Scan for the cell matching the given text and deliver its [X, Y] coordinate at center. 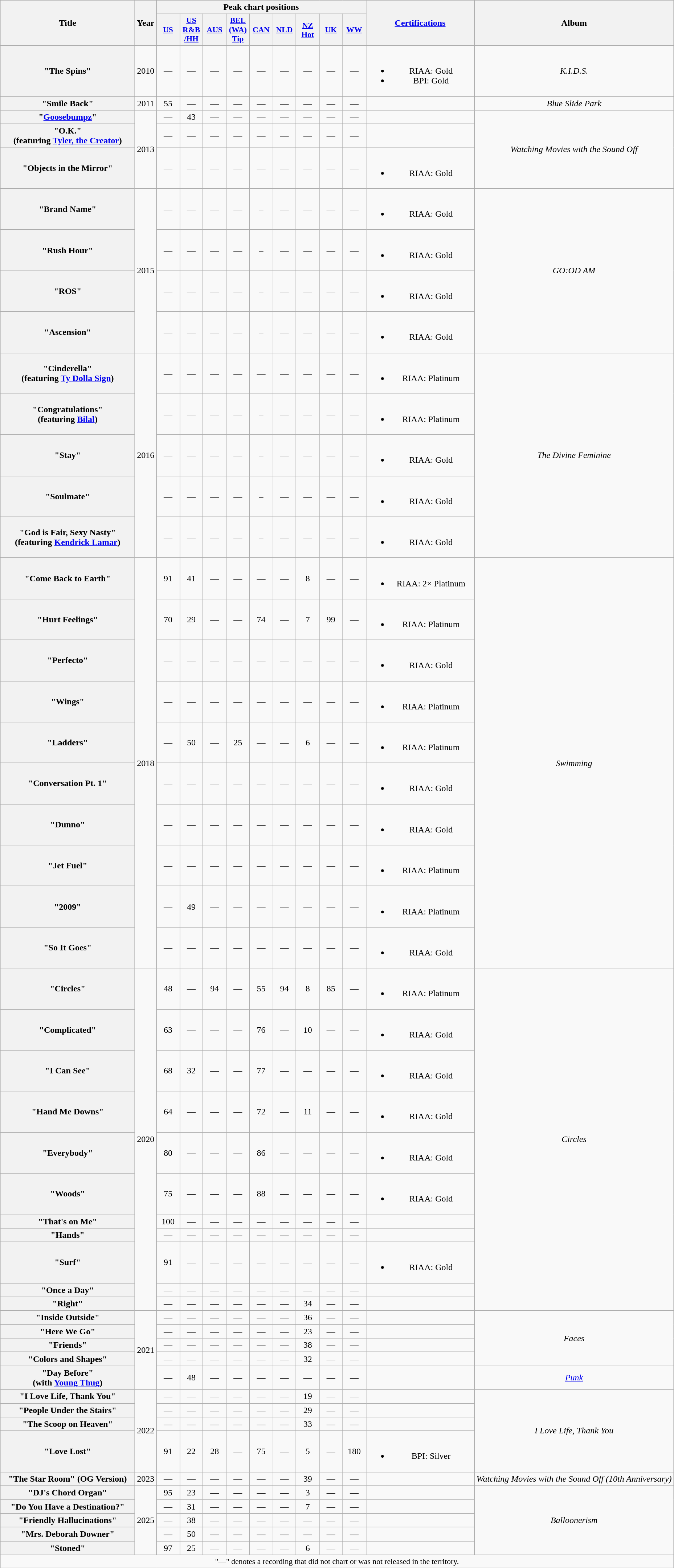
"That's on Me" [68, 1221]
Balloonerism [574, 1520]
"Wings" [68, 701]
NZHot [308, 30]
"O.K."(featuring Tyler, the Creator) [68, 136]
BPI: Silver [420, 1452]
22 [191, 1452]
Watching Movies with the Sound Off [574, 150]
I Love Life, Thank You [574, 1430]
2015 [146, 271]
77 [261, 1070]
RIAA: GoldBPI: Gold [420, 71]
72 [261, 1112]
"God is Fair, Sexy Nasty"(featuring Kendrick Lamar) [68, 537]
"Stoned" [68, 1548]
99 [331, 619]
UK [331, 30]
2023 [146, 1479]
"Come Back to Earth" [68, 578]
2020 [146, 1139]
Circles [574, 1139]
"Objects in the Mirror" [68, 168]
"Do You Have a Destination?" [68, 1506]
"Mrs. Deborah Downer" [68, 1534]
"The Scoop on Heaven" [68, 1424]
"Complicated" [68, 1030]
"Day Before"(with Young Thug) [68, 1377]
11 [308, 1112]
"Congratulations"(featuring Bilal) [68, 414]
"Right" [68, 1304]
"—" denotes a recording that did not chart or was not released in the territory. [337, 1561]
"I Love Life, Thank You" [68, 1396]
"Woods" [68, 1194]
10 [308, 1030]
97 [168, 1548]
39 [308, 1479]
Blue Slide Park [574, 103]
Faces [574, 1338]
"Dunno" [68, 824]
NLD [285, 30]
"Ladders" [68, 742]
2016 [146, 455]
76 [261, 1030]
68 [168, 1070]
41 [191, 578]
5 [308, 1452]
"Circles" [68, 988]
Swimming [574, 763]
"DJ's Chord Organ" [68, 1493]
95 [168, 1493]
Peak chart positions [261, 7]
"Goosebumpz" [68, 117]
"2009" [68, 906]
2018 [146, 763]
"Stay" [68, 455]
"Inside Outside" [68, 1318]
"The Star Room" (OG Version) [68, 1479]
CAN [261, 30]
Album [574, 23]
BEL(WA)Tip [238, 30]
2013 [146, 150]
"Perfecto" [68, 660]
"ROS" [68, 291]
"Soulmate" [68, 496]
2022 [146, 1430]
36 [308, 1318]
Punk [574, 1377]
49 [191, 906]
RIAA: 2× Platinum [420, 578]
"Hurt Feelings" [68, 619]
2021 [146, 1350]
63 [168, 1030]
"Rush Hour" [68, 250]
"I Can See" [68, 1070]
"Surf" [68, 1262]
K.I.D.S. [574, 71]
"Hand Me Downs" [68, 1112]
Year [146, 23]
34 [308, 1304]
Watching Movies with the Sound Off (10th Anniversary) [574, 1479]
64 [168, 1112]
31 [191, 1506]
2025 [146, 1520]
"Conversation Pt. 1" [68, 784]
"Everybody" [68, 1153]
"So It Goes" [68, 948]
19 [308, 1396]
US [168, 30]
AUS [215, 30]
"Here We Go" [68, 1331]
88 [261, 1194]
Title [68, 23]
"Brand Name" [68, 209]
"Cinderella"(featuring Ty Dolla Sign) [68, 373]
"People Under the Stairs" [68, 1410]
"Friends" [68, 1345]
GO:OD AM [574, 271]
The Divine Feminine [574, 455]
"Hands" [68, 1235]
100 [168, 1221]
"The Spins" [68, 71]
"Colors and Shapes" [68, 1359]
70 [168, 619]
2011 [146, 103]
"Smile Back" [68, 103]
86 [261, 1153]
180 [354, 1452]
85 [331, 988]
"Love Lost" [68, 1452]
"Jet Fuel" [68, 866]
3 [308, 1493]
"Friendly Hallucinations" [68, 1520]
"Once a Day" [68, 1290]
33 [308, 1424]
"Ascension" [68, 332]
USR&B/HH [191, 30]
43 [191, 117]
74 [261, 619]
28 [215, 1452]
2010 [146, 71]
80 [168, 1153]
Certifications [420, 23]
WW [354, 30]
